Return the [x, y] coordinate for the center point of the cell that contains the specified text.  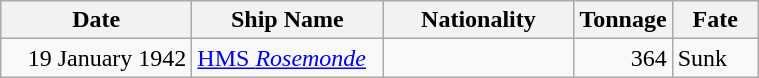
Sunk [715, 58]
364 [623, 58]
Tonnage [623, 20]
Date [96, 20]
Ship Name [288, 20]
Nationality [478, 20]
HMS Rosemonde [288, 58]
Fate [715, 20]
19 January 1942 [96, 58]
